From the cell containing the given text, extract its center point as (X, Y) coordinate. 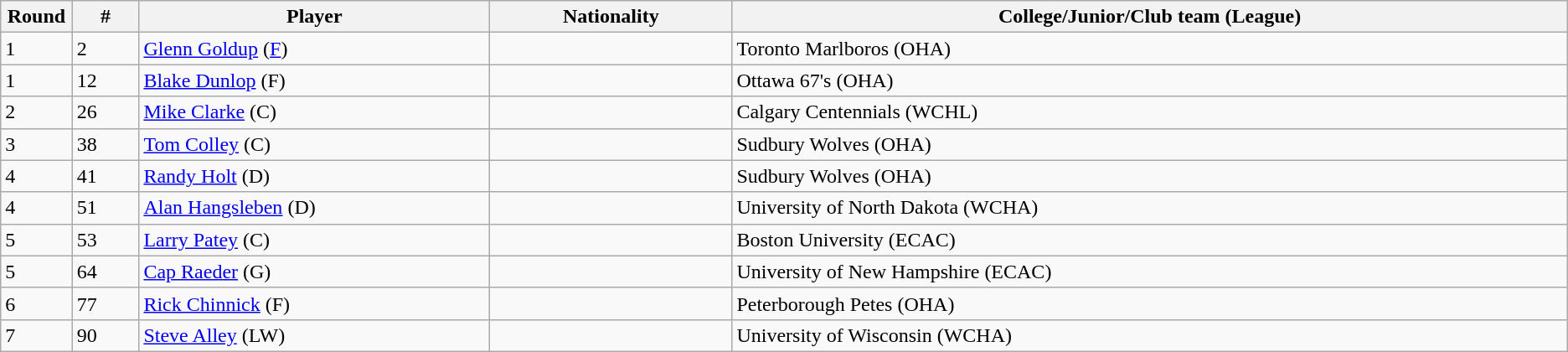
# (106, 17)
51 (106, 208)
6 (37, 303)
Nationality (611, 17)
12 (106, 80)
64 (106, 272)
Boston University (ECAC) (1149, 240)
Cap Raeder (G) (315, 272)
University of Wisconsin (WCHA) (1149, 335)
Peterborough Petes (OHA) (1149, 303)
26 (106, 112)
Round (37, 17)
Tom Colley (C) (315, 144)
3 (37, 144)
Steve Alley (LW) (315, 335)
Alan Hangsleben (D) (315, 208)
Rick Chinnick (F) (315, 303)
Player (315, 17)
Glenn Goldup (F) (315, 49)
Randy Holt (D) (315, 176)
University of North Dakota (WCHA) (1149, 208)
77 (106, 303)
Mike Clarke (C) (315, 112)
Ottawa 67's (OHA) (1149, 80)
College/Junior/Club team (League) (1149, 17)
38 (106, 144)
41 (106, 176)
Toronto Marlboros (OHA) (1149, 49)
Blake Dunlop (F) (315, 80)
Larry Patey (C) (315, 240)
53 (106, 240)
University of New Hampshire (ECAC) (1149, 272)
90 (106, 335)
Calgary Centennials (WCHL) (1149, 112)
7 (37, 335)
